For the text-containing cell, return its midpoint in (x, y) coordinate format. 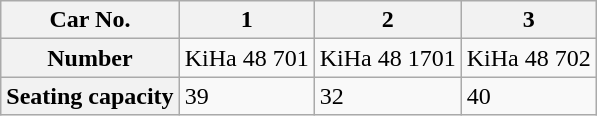
Seating capacity (90, 96)
2 (388, 20)
Number (90, 58)
1 (246, 20)
39 (246, 96)
KiHa 48 701 (246, 58)
40 (528, 96)
Car No. (90, 20)
3 (528, 20)
KiHa 48 1701 (388, 58)
KiHa 48 702 (528, 58)
32 (388, 96)
